From the cell containing the given text, extract its center point as [X, Y] coordinate. 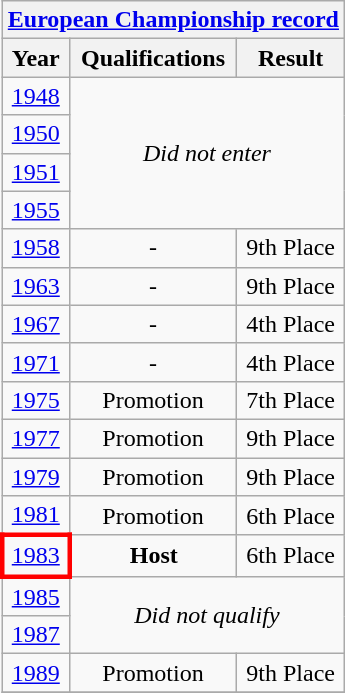
1989 [36, 673]
7th Place [291, 400]
1987 [36, 635]
1948 [36, 96]
1958 [36, 248]
1979 [36, 477]
Result [291, 58]
1983 [36, 556]
Host [153, 556]
Did not qualify [206, 615]
1975 [36, 400]
1977 [36, 438]
1985 [36, 596]
1967 [36, 324]
1955 [36, 210]
1971 [36, 362]
Did not enter [206, 153]
Qualifications [153, 58]
1950 [36, 134]
1963 [36, 286]
Year [36, 58]
1981 [36, 516]
1951 [36, 172]
European Championship record [173, 20]
